Return the (X, Y) coordinate for the center point of the cell that contains the specified text.  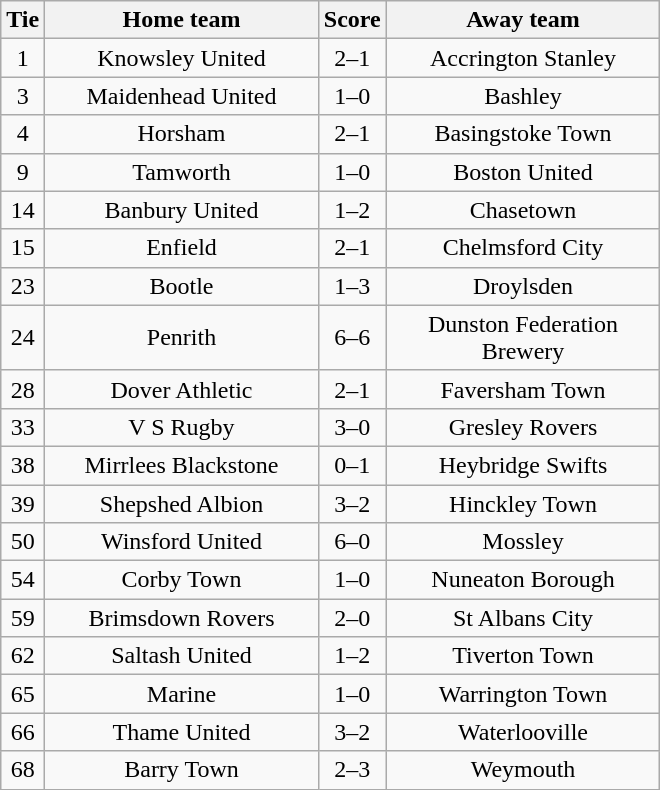
3 (23, 96)
9 (23, 172)
Tiverton Town (523, 656)
Tamworth (182, 172)
Knowsley United (182, 58)
Maidenhead United (182, 96)
54 (23, 580)
Marine (182, 694)
Mirrlees Blackstone (182, 465)
Weymouth (523, 770)
Saltash United (182, 656)
Accrington Stanley (523, 58)
Bootle (182, 286)
38 (23, 465)
28 (23, 389)
St Albans City (523, 618)
Faversham Town (523, 389)
Dunston Federation Brewery (523, 338)
Gresley Rovers (523, 427)
Penrith (182, 338)
Dover Athletic (182, 389)
Tie (23, 20)
65 (23, 694)
Home team (182, 20)
Barry Town (182, 770)
Enfield (182, 248)
0–1 (352, 465)
33 (23, 427)
Score (352, 20)
Nuneaton Borough (523, 580)
2–0 (352, 618)
2–3 (352, 770)
Waterlooville (523, 732)
1–3 (352, 286)
59 (23, 618)
V S Rugby (182, 427)
Brimsdown Rovers (182, 618)
Bashley (523, 96)
23 (23, 286)
Away team (523, 20)
39 (23, 503)
Banbury United (182, 210)
15 (23, 248)
Basingstoke Town (523, 134)
Chelmsford City (523, 248)
3–0 (352, 427)
6–6 (352, 338)
62 (23, 656)
Thame United (182, 732)
68 (23, 770)
50 (23, 542)
Corby Town (182, 580)
Shepshed Albion (182, 503)
Winsford United (182, 542)
66 (23, 732)
1 (23, 58)
Horsham (182, 134)
6–0 (352, 542)
Hinckley Town (523, 503)
Droylsden (523, 286)
Mossley (523, 542)
Chasetown (523, 210)
4 (23, 134)
24 (23, 338)
14 (23, 210)
Heybridge Swifts (523, 465)
Warrington Town (523, 694)
Boston United (523, 172)
